Find where the given text appears and provide that cell's center as (X, Y) coordinate. 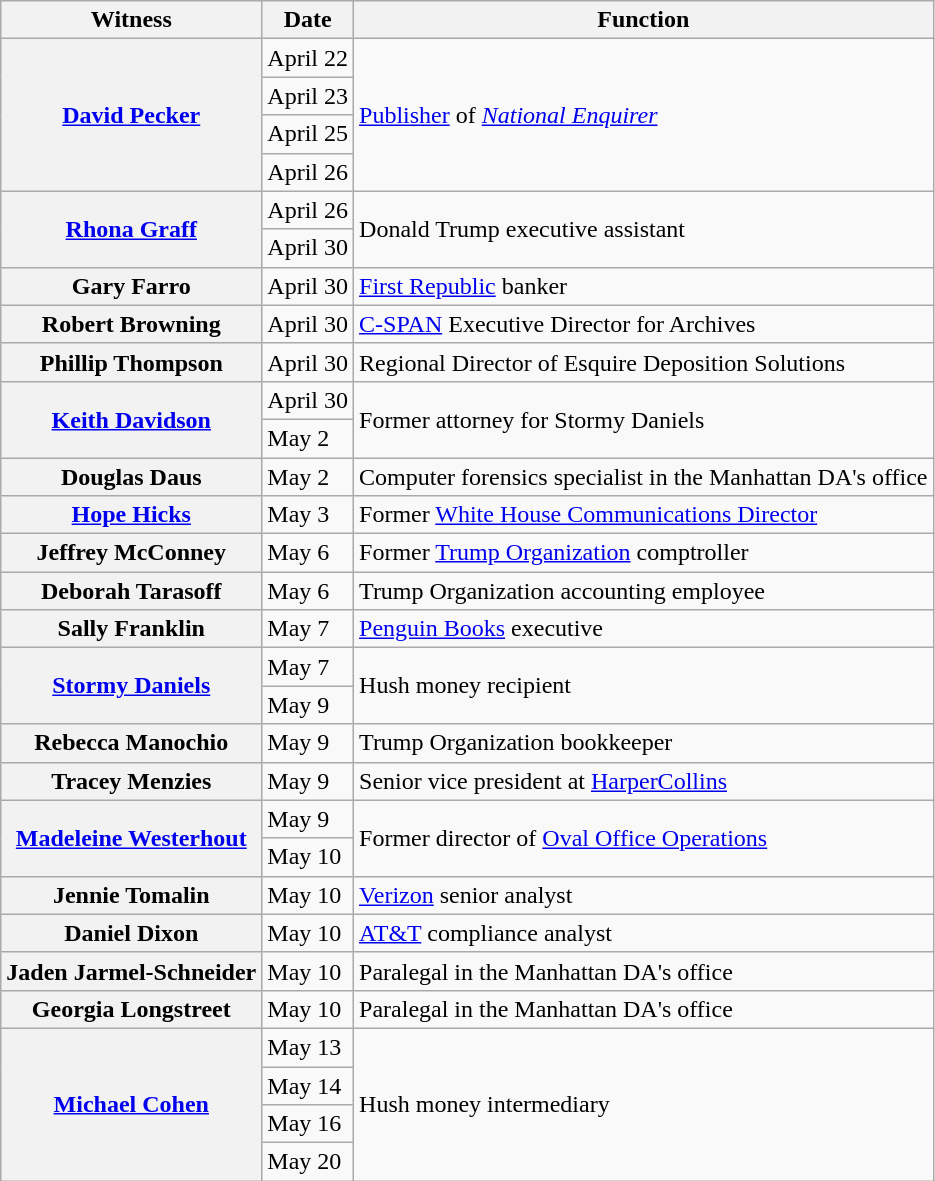
Phillip Thompson (132, 362)
Hush money intermediary (644, 1104)
Former attorney for Stormy Daniels (644, 419)
April 23 (308, 96)
Rebecca Manochio (132, 743)
David Pecker (132, 115)
Trump Organization accounting employee (644, 591)
Douglas Daus (132, 477)
Former Trump Organization comptroller (644, 553)
Michael Cohen (132, 1104)
May 13 (308, 1047)
First Republic banker (644, 286)
Witness (132, 20)
Jennie Tomalin (132, 895)
Gary Farro (132, 286)
Tracey Menzies (132, 781)
Donald Trump executive assistant (644, 229)
Jeffrey McConney (132, 553)
Keith Davidson (132, 419)
Senior vice president at HarperCollins (644, 781)
Jaden Jarmel-Schneider (132, 971)
Regional Director of Esquire Deposition Solutions (644, 362)
May 14 (308, 1085)
Robert Browning (132, 324)
Rhona Graff (132, 229)
Deborah Tarasoff (132, 591)
Trump Organization bookkeeper (644, 743)
Hope Hicks (132, 515)
May 20 (308, 1162)
Penguin Books executive (644, 629)
Publisher of National Enquirer (644, 115)
Function (644, 20)
Verizon senior analyst (644, 895)
May 16 (308, 1124)
AT&T compliance analyst (644, 933)
Former director of Oval Office Operations (644, 838)
Madeleine Westerhout (132, 838)
Former White House Communications Director (644, 515)
Date (308, 20)
C-SPAN Executive Director for Archives (644, 324)
April 25 (308, 134)
Sally Franklin (132, 629)
Stormy Daniels (132, 686)
May 3 (308, 515)
April 22 (308, 58)
Hush money recipient (644, 686)
Computer forensics specialist in the Manhattan DA's office (644, 477)
Georgia Longstreet (132, 1009)
Daniel Dixon (132, 933)
